Output the (X, Y) coordinate of the center of the cell containing the given text.  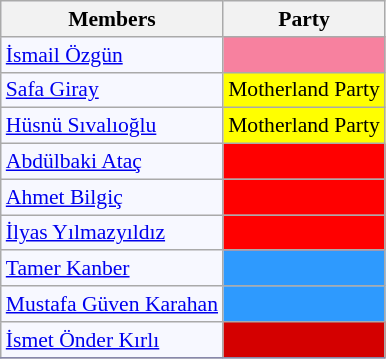
Mustafa Güven Karahan (112, 304)
Ahmet Bilgiç (112, 197)
İlyas Yılmazyıldız (112, 233)
İsmail Özgün (112, 55)
İsmet Önder Kırlı (112, 340)
Safa Giray (112, 90)
Hüsnü Sıvalıoğlu (112, 126)
Members (112, 19)
Abdülbaki Ataç (112, 162)
Party (304, 19)
Tamer Kanber (112, 269)
